Determine the (x, y) coordinate at the center of the cell enclosing the given text.  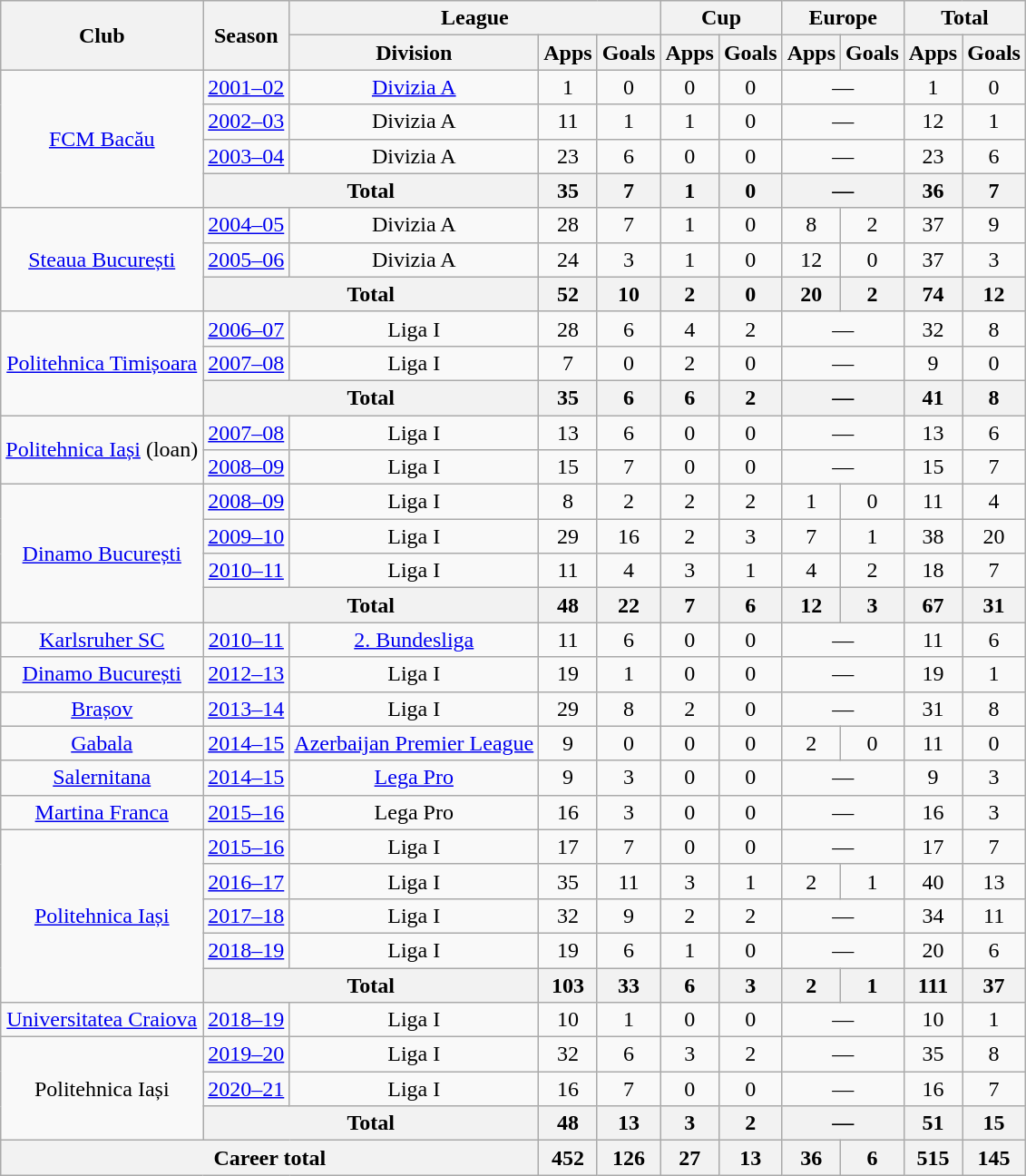
51 (933, 1123)
452 (568, 1158)
2009–10 (247, 536)
2. Bundesliga (414, 640)
Europe (843, 18)
38 (933, 536)
2013–14 (247, 709)
League (475, 18)
Politehnica Iași (loan) (102, 450)
Azerbaijan Premier League (414, 743)
Gabala (102, 743)
40 (933, 881)
515 (933, 1158)
27 (689, 1158)
41 (933, 397)
Career total (270, 1158)
18 (933, 571)
2016–17 (247, 881)
Karlsruher SC (102, 640)
2020–21 (247, 1089)
74 (933, 294)
33 (629, 985)
2001–02 (247, 87)
145 (994, 1158)
67 (933, 605)
FCM Bacău (102, 139)
Universitatea Craiova (102, 1020)
126 (629, 1158)
2012–13 (247, 674)
2002–03 (247, 122)
Politehnica Timișoara (102, 363)
22 (629, 605)
111 (933, 985)
103 (568, 985)
2017–18 (247, 916)
2019–20 (247, 1054)
Division (414, 53)
Martina Franca (102, 812)
2006–07 (247, 328)
2003–04 (247, 156)
2005–06 (247, 260)
Season (247, 35)
Brașov (102, 709)
52 (568, 294)
Salernitana (102, 778)
Cup (721, 18)
24 (568, 260)
Club (102, 35)
Steaua București (102, 260)
2004–05 (247, 225)
34 (933, 916)
